Search for the cell housing the specified text and yield its (x, y) center coordinate. 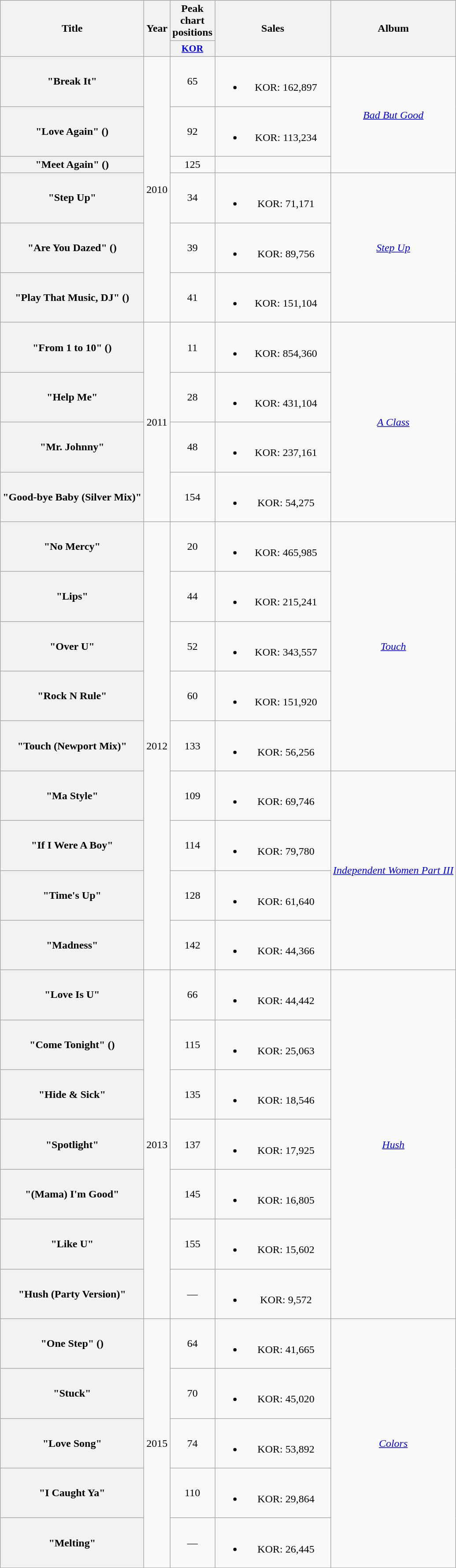
KOR: 162,897 (273, 81)
KOR: 151,920 (273, 696)
92 (193, 131)
109 (193, 796)
KOR: 26,445 (273, 1543)
A Class (393, 422)
KOR: 16,805 (273, 1194)
Step Up (393, 248)
Independent Women Part III (393, 870)
Hush (393, 1145)
Touch (393, 646)
Album (393, 29)
KOR: 113,234 (273, 131)
"Love Is U" (72, 995)
KOR: 465,985 (273, 546)
KOR: 45,020 (273, 1393)
KOR: 9,572 (273, 1294)
41 (193, 298)
"Stuck" (72, 1393)
KOR: 44,366 (273, 945)
34 (193, 198)
60 (193, 696)
KOR: 343,557 (273, 646)
KOR: 215,241 (273, 597)
KOR: 69,746 (273, 796)
KOR: 44,442 (273, 995)
48 (193, 447)
"From 1 to 10" () (72, 347)
KOR: 41,665 (273, 1344)
142 (193, 945)
44 (193, 597)
"Break It" (72, 81)
"Like U" (72, 1244)
Bad But Good (393, 115)
"Step Up" (72, 198)
64 (193, 1344)
"Time's Up" (72, 895)
110 (193, 1493)
74 (193, 1443)
KOR: 25,063 (273, 1045)
"No Mercy" (72, 546)
"Play That Music, DJ" () (72, 298)
"I Caught Ya" (72, 1493)
"Meet Again" () (72, 165)
70 (193, 1393)
"Good-bye Baby (Silver Mix)" (72, 497)
115 (193, 1045)
28 (193, 397)
"Love Song" (72, 1443)
KOR: 89,756 (273, 248)
KOR: 15,602 (273, 1244)
145 (193, 1194)
"Hush (Party Version)" (72, 1294)
"Spotlight" (72, 1145)
2011 (157, 422)
"(Mama) I'm Good" (72, 1194)
"If I Were A Boy" (72, 845)
20 (193, 546)
"Melting" (72, 1543)
KOR: 151,104 (273, 298)
"Hide & Sick" (72, 1094)
Year (157, 29)
39 (193, 248)
155 (193, 1244)
KOR: 17,925 (273, 1145)
KOR: 79,780 (273, 845)
KOR: 71,171 (273, 198)
KOR: 18,546 (273, 1094)
2013 (157, 1145)
"Ma Style" (72, 796)
52 (193, 646)
125 (193, 165)
"Over U" (72, 646)
137 (193, 1145)
Sales (273, 29)
"Love Again" () (72, 131)
KOR: 53,892 (273, 1443)
65 (193, 81)
KOR: 54,275 (273, 497)
154 (193, 497)
114 (193, 845)
KOR: 61,640 (273, 895)
Colors (393, 1443)
"Rock N Rule" (72, 696)
"Come Tonight" () (72, 1045)
2015 (157, 1443)
KOR: 56,256 (273, 745)
"Lips" (72, 597)
Peakchartpositions (193, 21)
135 (193, 1094)
Title (72, 29)
KOR: 29,864 (273, 1493)
128 (193, 895)
"Are You Dazed" () (72, 248)
KOR: 854,360 (273, 347)
2010 (157, 189)
"Madness" (72, 945)
"Help Me" (72, 397)
KOR (193, 49)
2012 (157, 746)
"Touch (Newport Mix)" (72, 745)
11 (193, 347)
"Mr. Johnny" (72, 447)
KOR: 431,104 (273, 397)
KOR: 237,161 (273, 447)
133 (193, 745)
"One Step" () (72, 1344)
66 (193, 995)
